Locate the cell with the specified text and output its (x, y) center coordinate. 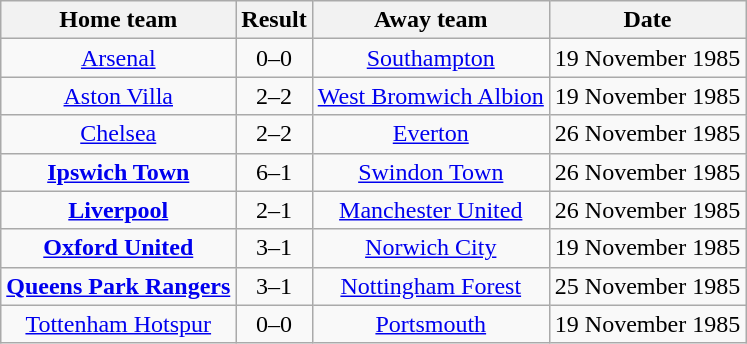
6–1 (274, 172)
Ipswich Town (118, 172)
Swindon Town (430, 172)
Norwich City (430, 248)
Liverpool (118, 210)
Queens Park Rangers (118, 286)
2–1 (274, 210)
Tottenham Hotspur (118, 324)
Manchester United (430, 210)
Chelsea (118, 134)
Away team (430, 20)
25 November 1985 (647, 286)
Everton (430, 134)
Date (647, 20)
Arsenal (118, 58)
Home team (118, 20)
Aston Villa (118, 96)
Oxford United (118, 248)
Portsmouth (430, 324)
West Bromwich Albion (430, 96)
Southampton (430, 58)
Result (274, 20)
Nottingham Forest (430, 286)
